Scan for the cell matching the given text and deliver its [X, Y] coordinate at center. 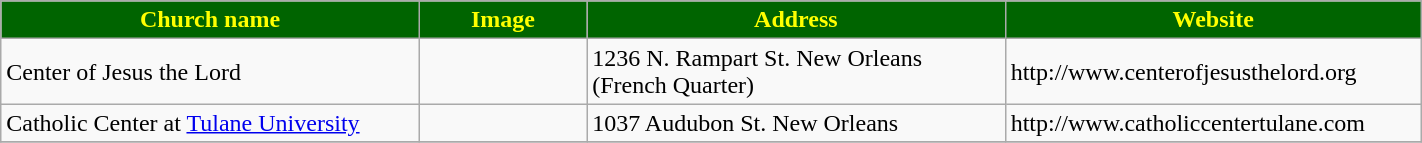
Image [502, 20]
Center of Jesus the Lord [210, 72]
Catholic Center at Tulane University [210, 123]
Address [796, 20]
Website [1213, 20]
1037 Audubon St. New Orleans [796, 123]
1236 N. Rampart St. New Orleans (French Quarter) [796, 72]
http://www.centerofjesusthelord.org [1213, 72]
Church name [210, 20]
http://www.catholiccentertulane.com [1213, 123]
